Find where the given text appears and provide that cell's center as [x, y] coordinate. 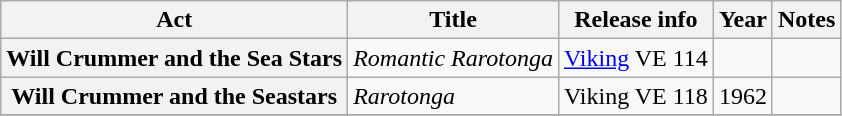
Will Crummer and the Sea Stars [174, 58]
Will Crummer and the Seastars [174, 96]
Notes [806, 20]
1962 [742, 96]
Title [454, 20]
Release info [636, 20]
Viking VE 118 [636, 96]
Rarotonga [454, 96]
Act [174, 20]
Romantic Rarotonga [454, 58]
Year [742, 20]
Viking VE 114 [636, 58]
